Extract the (X, Y) coordinate from the center of the cell holding the provided text.  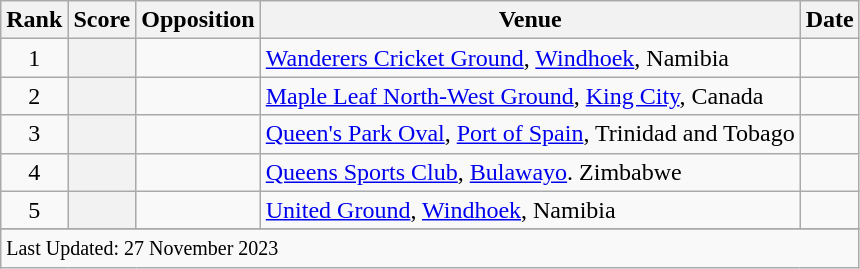
Score (102, 20)
Maple Leaf North-West Ground, King City, Canada (530, 96)
1 (34, 58)
Queen's Park Oval, Port of Spain, Trinidad and Tobago (530, 134)
Date (830, 20)
Queens Sports Club, Bulawayo. Zimbabwe (530, 172)
Venue (530, 20)
Opposition (198, 20)
4 (34, 172)
Rank (34, 20)
Last Updated: 27 November 2023 (430, 248)
2 (34, 96)
United Ground, Windhoek, Namibia (530, 210)
5 (34, 210)
Wanderers Cricket Ground, Windhoek, Namibia (530, 58)
3 (34, 134)
